Locate the cell with the specified text and output its (X, Y) center coordinate. 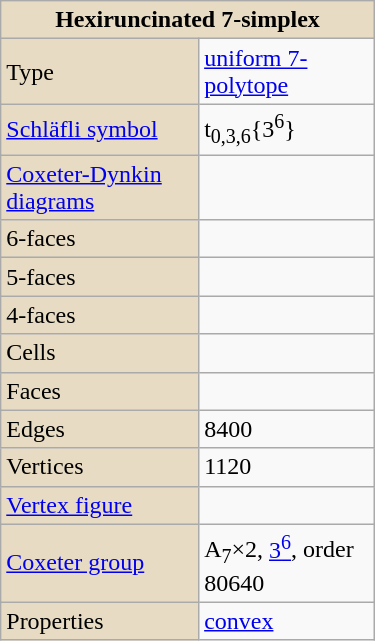
Faces (100, 391)
Edges (100, 429)
Vertex figure (100, 505)
Cells (100, 353)
Coxeter-Dynkin diagrams (100, 188)
6-faces (100, 239)
Type (100, 72)
5-faces (100, 277)
Coxeter group (100, 563)
Schläfli symbol (100, 130)
4-faces (100, 315)
t0,3,6{36} (287, 130)
Properties (100, 621)
Vertices (100, 467)
1120 (287, 467)
A7×2, 36, order 80640 (287, 563)
uniform 7-polytope (287, 72)
8400 (287, 429)
convex (287, 621)
Hexiruncinated 7-simplex (188, 20)
